From the cell containing the given text, extract its center point as [X, Y] coordinate. 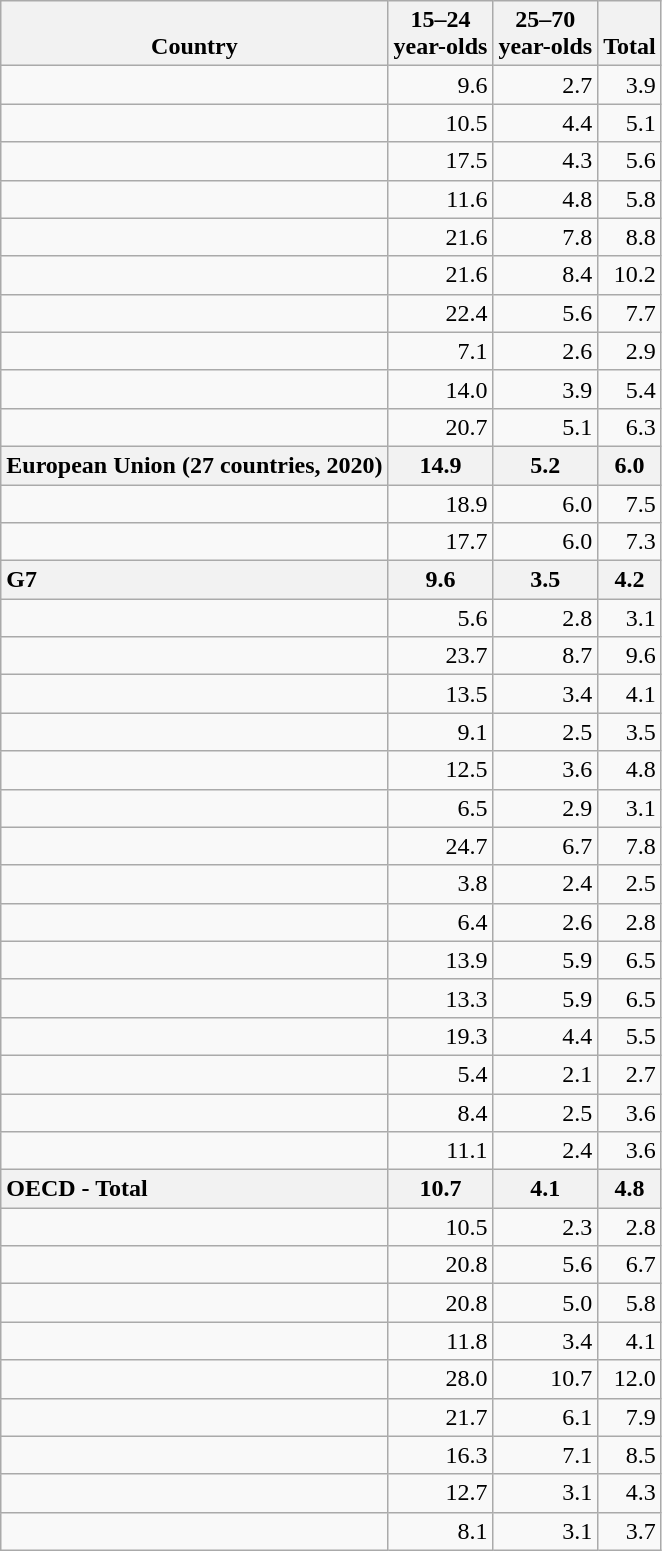
16.3 [440, 1455]
5.0 [546, 1303]
12.7 [440, 1493]
Total [630, 34]
11.8 [440, 1341]
7.7 [630, 313]
11.6 [440, 199]
17.5 [440, 161]
3.8 [440, 884]
15–24year-olds [440, 34]
Country [194, 34]
8.1 [440, 1531]
11.1 [440, 1151]
8.8 [630, 237]
13.5 [440, 694]
4.2 [630, 580]
12.0 [630, 1379]
12.5 [440, 770]
13.3 [440, 998]
3.7 [630, 1531]
5.5 [630, 1036]
7.5 [630, 503]
5.2 [546, 465]
22.4 [440, 313]
14.0 [440, 389]
14.9 [440, 465]
24.7 [440, 846]
10.2 [630, 275]
2.1 [546, 1074]
21.7 [440, 1417]
7.3 [630, 542]
6.1 [546, 1417]
8.7 [546, 656]
18.9 [440, 503]
9.1 [440, 732]
23.7 [440, 656]
7.9 [630, 1417]
25–70year-olds [546, 34]
2.3 [546, 1227]
6.4 [440, 922]
17.7 [440, 542]
8.5 [630, 1455]
OECD - Total [194, 1189]
6.3 [630, 427]
28.0 [440, 1379]
20.7 [440, 427]
19.3 [440, 1036]
European Union (27 countries, 2020) [194, 465]
13.9 [440, 960]
G7 [194, 580]
